Scan for the cell matching the given text and deliver its (x, y) coordinate at center. 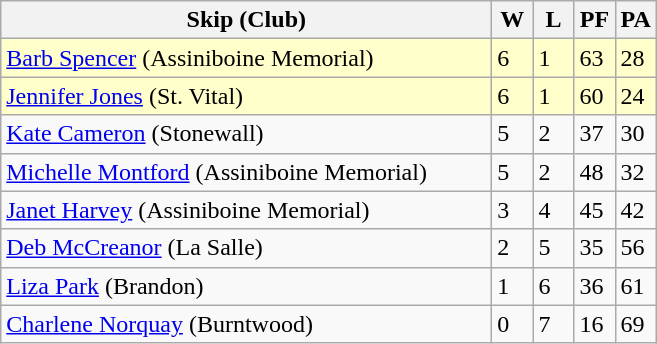
28 (636, 58)
Deb McCreanor (La Salle) (246, 248)
0 (512, 324)
L (554, 20)
Kate Cameron (Stonewall) (246, 134)
Michelle Montford (Assiniboine Memorial) (246, 172)
30 (636, 134)
36 (594, 286)
37 (594, 134)
32 (636, 172)
PF (594, 20)
61 (636, 286)
W (512, 20)
42 (636, 210)
48 (594, 172)
4 (554, 210)
16 (594, 324)
63 (594, 58)
24 (636, 96)
PA (636, 20)
7 (554, 324)
56 (636, 248)
Charlene Norquay (Burntwood) (246, 324)
Skip (Club) (246, 20)
35 (594, 248)
60 (594, 96)
Barb Spencer (Assiniboine Memorial) (246, 58)
Liza Park (Brandon) (246, 286)
45 (594, 210)
Janet Harvey (Assiniboine Memorial) (246, 210)
69 (636, 324)
Jennifer Jones (St. Vital) (246, 96)
3 (512, 210)
